Determine the [x, y] coordinate at the center of the cell enclosing the given text.  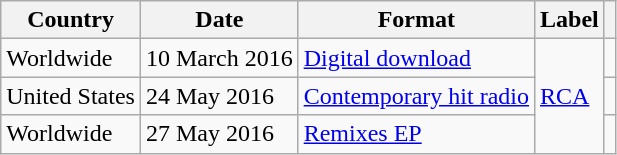
24 May 2016 [219, 96]
Format [416, 20]
RCA [570, 96]
Date [219, 20]
United States [71, 96]
Country [71, 20]
Contemporary hit radio [416, 96]
10 March 2016 [219, 58]
Digital download [416, 58]
Label [570, 20]
Remixes EP [416, 134]
27 May 2016 [219, 134]
